Detect which cell encompasses the target text, then output its [X, Y] center coordinate. 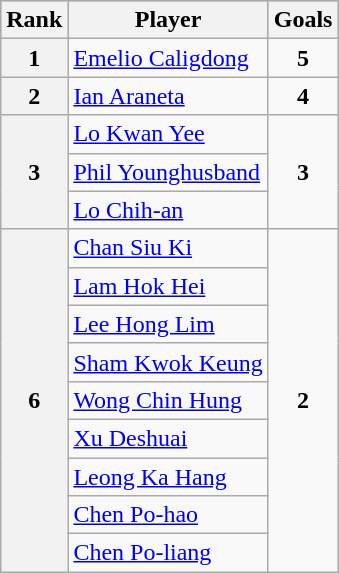
Wong Chin Hung [168, 400]
Xu Deshuai [168, 438]
4 [303, 96]
5 [303, 58]
Chan Siu Ki [168, 248]
Lo Kwan Yee [168, 134]
Chen Po-liang [168, 553]
Lam Hok Hei [168, 286]
Rank [34, 20]
Lo Chih-an [168, 210]
Sham Kwok Keung [168, 362]
Player [168, 20]
Chen Po-hao [168, 515]
Lee Hong Lim [168, 324]
Phil Younghusband [168, 172]
Emelio Caligdong [168, 58]
Leong Ka Hang [168, 477]
6 [34, 400]
Goals [303, 20]
Ian Araneta [168, 96]
1 [34, 58]
